Capture the cell that displays the provided text and extract its (x, y) central coordinate. 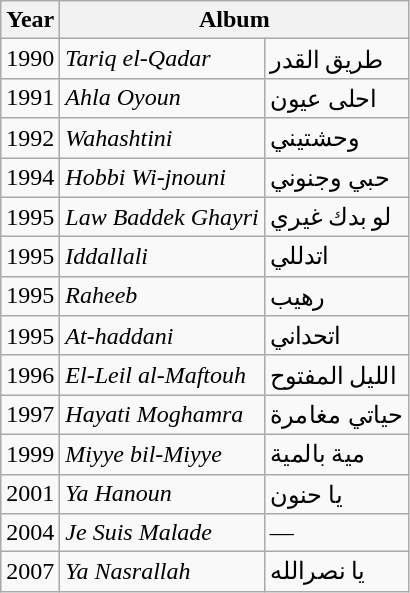
Hayati Moghamra (162, 415)
2004 (30, 533)
طريق القدر (336, 59)
رهيب (336, 296)
1997 (30, 415)
At-haddani (162, 336)
1994 (30, 178)
حبي وجنوني (336, 178)
Law Baddek Ghayri (162, 217)
Ya Nasrallah (162, 572)
1991 (30, 98)
حياتي مغامرة (336, 415)
لو بدك غيري (336, 217)
1999 (30, 454)
اتحداني (336, 336)
2001 (30, 494)
Wahashtini (162, 138)
Je Suis Malade (162, 533)
وحشتيني (336, 138)
اتدللي (336, 257)
1990 (30, 59)
Raheeb (162, 296)
Ahla Oyoun (162, 98)
Year (30, 20)
مية بالمية (336, 454)
Tariq el-Qadar (162, 59)
يا حنون (336, 494)
1996 (30, 375)
2007 (30, 572)
Iddallali (162, 257)
Ya Hanoun (162, 494)
1992 (30, 138)
یا نصرالله (336, 572)
El-Leil al-Maftouh (162, 375)
Hobbi Wi-jnouni (162, 178)
— (336, 533)
Album (234, 20)
الليل المفتوح (336, 375)
احلى عيون (336, 98)
Miyye bil-Miyye (162, 454)
